Return the (X, Y) coordinate for the center point of the cell that contains the specified text.  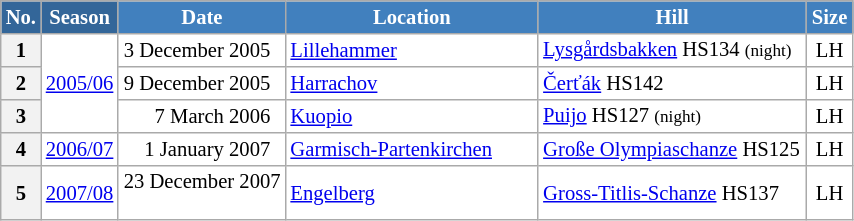
4 (21, 148)
Kuopio (412, 116)
2007/08 (80, 192)
Lillehammer (412, 50)
Garmisch-Partenkirchen (412, 148)
Date (202, 16)
1 January 2007 (202, 148)
2 (21, 82)
9 December 2005 (202, 82)
Hill (672, 16)
5 (21, 192)
Harrachov (412, 82)
Engelberg (412, 192)
Season (80, 16)
2006/07 (80, 148)
23 December 2007 (202, 192)
3 (21, 116)
3 December 2005 (202, 50)
No. (21, 16)
Čerťák HS142 (672, 82)
Gross-Titlis-Schanze HS137 (672, 192)
Size (830, 16)
1 (21, 50)
Location (412, 16)
Lysgårdsbakken HS134 (night) (672, 50)
Große Olympiaschanze HS125 (672, 148)
7 March 2006 (202, 116)
2005/06 (80, 83)
Puijo HS127 (night) (672, 116)
